Locate the cell with the specified text and output its [x, y] center coordinate. 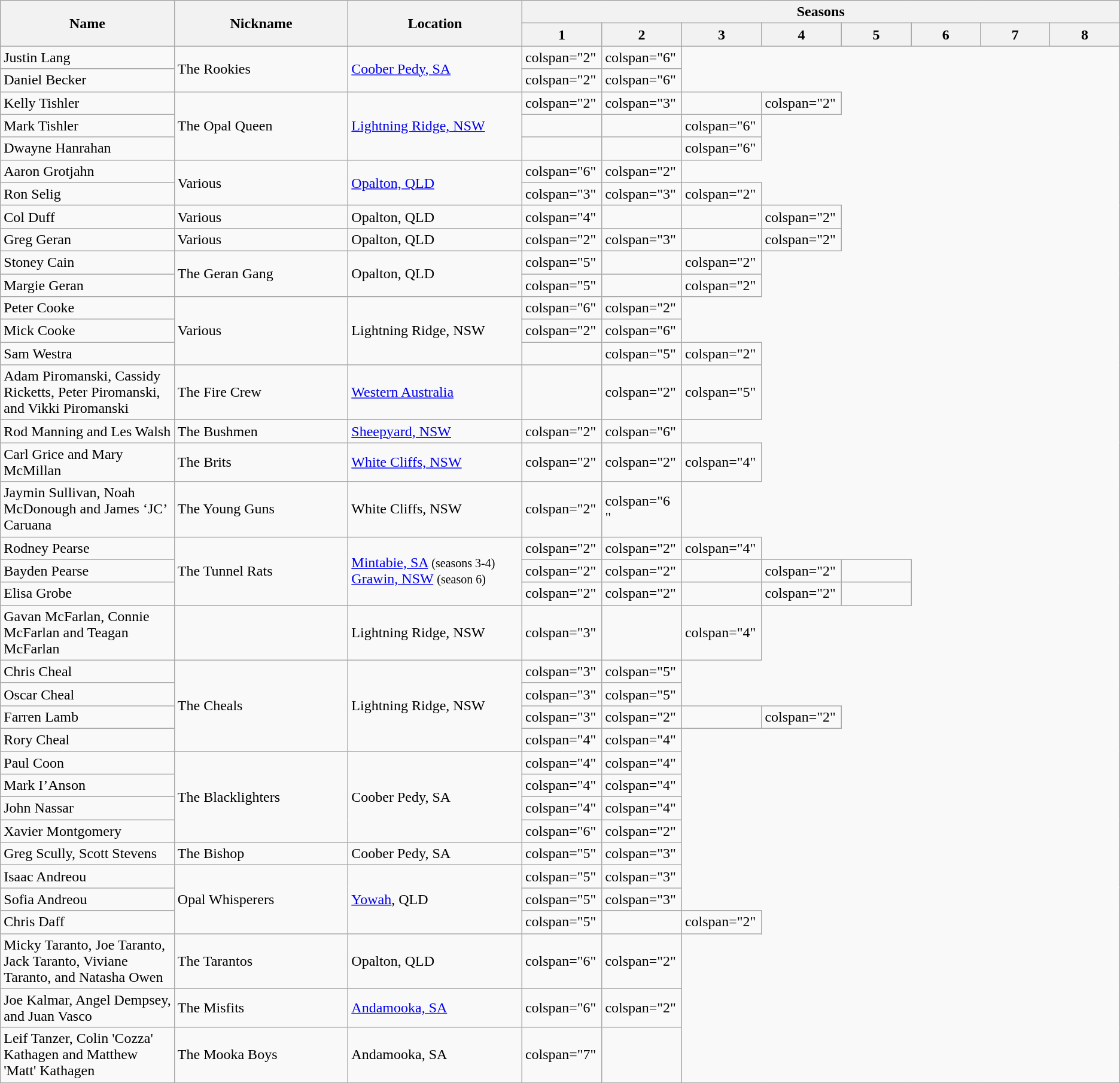
Sofia Andreou [87, 899]
The Misfits [261, 1008]
Paul Coon [87, 763]
The Geran Gang [261, 273]
Jaymin Sullivan, Noah McDonough and James ‘JC’ Caruana [87, 509]
Chris Daff [87, 922]
Margie Geran [87, 285]
Daniel Becker [87, 80]
7 [1015, 35]
The Fire Crew [261, 393]
Greg Scully, Scott Stevens [87, 854]
The Opal Queen [261, 126]
Kelly Tishler [87, 103]
Sheepyard, NSW [436, 431]
The Bushmen [261, 431]
6 [946, 35]
Mark Tishler [87, 126]
The Tunnel Rats [261, 571]
The Mooka Boys [261, 1055]
Location [436, 23]
Xavier Montgomery [87, 831]
Sam Westra [87, 354]
Ron Selig [87, 194]
Aaron Grotjahn [87, 171]
Mintabie, SA (seasons 3-4) Grawin, NSW (season 6) [436, 571]
The Brits [261, 462]
colspan="7" [562, 1055]
The Young Guns [261, 509]
Yowah, QLD [436, 899]
Chris Cheal [87, 671]
Farren Lamb [87, 717]
The Tarantos [261, 961]
5 [876, 35]
Dwayne Hanrahan [87, 148]
Oscar Cheal [87, 694]
Adam Piromanski, Cassidy Ricketts, Peter Piromanski, and Vikki Piromanski [87, 393]
Leif Tanzer, Colin 'Cozza' Kathagen and Matthew 'Matt' Kathagen [87, 1055]
Peter Cooke [87, 308]
Col Duff [87, 217]
Micky Taranto, Joe Taranto, Jack Taranto, Viviane Taranto, and Natasha Owen [87, 961]
Opal Whisperers [261, 899]
Joe Kalmar, Angel Dempsey, and Juan Vasco [87, 1008]
Greg Geran [87, 239]
Isaac Andreou [87, 877]
2 [642, 35]
Gavan McFarlan, Connie McFarlan and Teagan McFarlan [87, 632]
Rodney Pearse [87, 548]
Elisa Grobe [87, 594]
Name [87, 23]
Bayden Pearse [87, 571]
Seasons [821, 12]
1 [562, 35]
Nickname [261, 23]
Mick Cooke [87, 331]
8 [1085, 35]
3 [722, 35]
Carl Grice and Mary McMillan [87, 462]
The Bishop [261, 854]
Rory Cheal [87, 740]
Rod Manning and Les Walsh [87, 431]
Mark I’Anson [87, 786]
colspan="6 " [642, 509]
4 [802, 35]
Stoney Cain [87, 262]
Western Australia [436, 393]
The Cheals [261, 705]
John Nassar [87, 808]
The Blacklighters [261, 797]
The Rookies [261, 69]
Justin Lang [87, 57]
